For the text-containing cell, return its midpoint in [X, Y] coordinate format. 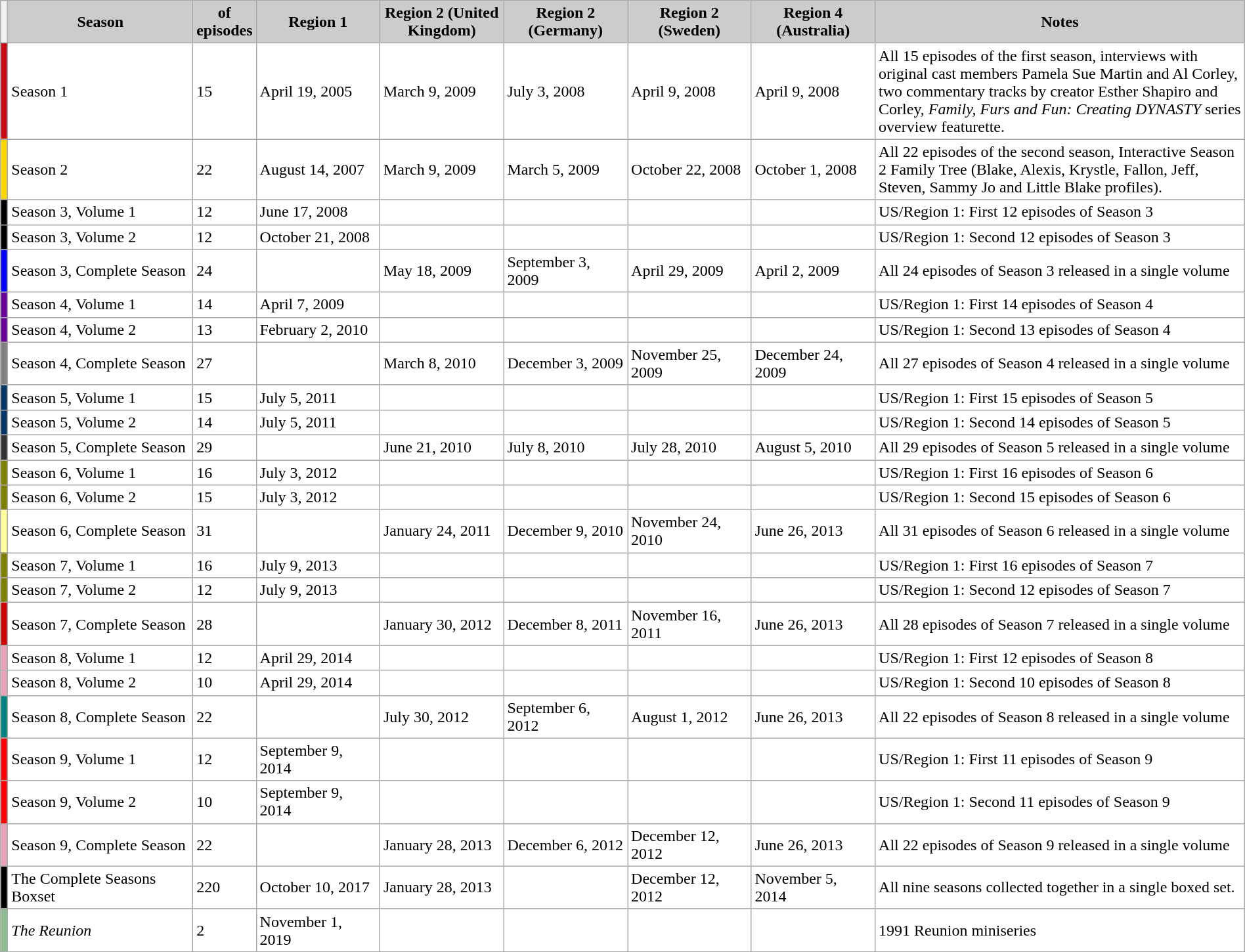
April 7, 2009 [318, 305]
October 1, 2008 [813, 169]
All 24 episodes of Season 3 released in a single volume [1060, 270]
All 22 episodes of Season 8 released in a single volume [1060, 717]
US/Region 1: Second 11 episodes of Season 9 [1060, 802]
September 6, 2012 [566, 717]
May 18, 2009 [441, 270]
Season 7, Volume 1 [100, 565]
Season 7, Volume 2 [100, 590]
US/Region 1: Second 13 episodes of Season 4 [1060, 330]
June 17, 2008 [318, 212]
Season 9, Volume 1 [100, 759]
November 24, 2010 [689, 532]
June 21, 2010 [441, 447]
November 25, 2009 [689, 364]
March 5, 2009 [566, 169]
Season 3, Complete Season [100, 270]
US/Region 1: Second 12 episodes of Season 7 [1060, 590]
November 16, 2011 [689, 624]
July 30, 2012 [441, 717]
Season 8, Complete Season [100, 717]
December 3, 2009 [566, 364]
Season 6, Volume 1 [100, 472]
Season 4, Volume 2 [100, 330]
US/Region 1: First 16 episodes of Season 6 [1060, 472]
August 1, 2012 [689, 717]
Season 1 [100, 91]
October 10, 2017 [318, 888]
Region 1 [318, 22]
Season 4, Volume 1 [100, 305]
October 22, 2008 [689, 169]
27 [225, 364]
28 [225, 624]
July 8, 2010 [566, 447]
Season 3, Volume 1 [100, 212]
Region 2 (Sweden) [689, 22]
February 2, 2010 [318, 330]
April 2, 2009 [813, 270]
2 [225, 930]
31 [225, 532]
1991 Reunion miniseries [1060, 930]
Notes [1060, 22]
August 14, 2007 [318, 169]
ofepisodes [225, 22]
Season 2 [100, 169]
Region 4 (Australia) [813, 22]
October 21, 2008 [318, 237]
The Reunion [100, 930]
Season 5, Volume 1 [100, 397]
Region 2 (Germany) [566, 22]
Season 9, Volume 2 [100, 802]
All 31 episodes of Season 6 released in a single volume [1060, 532]
April 29, 2009 [689, 270]
July 3, 2008 [566, 91]
December 24, 2009 [813, 364]
Season 8, Volume 2 [100, 683]
US/Region 1: First 16 episodes of Season 7 [1060, 565]
All 28 episodes of Season 7 released in a single volume [1060, 624]
13 [225, 330]
29 [225, 447]
December 6, 2012 [566, 844]
December 8, 2011 [566, 624]
Season 7, Complete Season [100, 624]
220 [225, 888]
US/Region 1: First 12 episodes of Season 3 [1060, 212]
US/Region 1: First 12 episodes of Season 8 [1060, 658]
All 27 episodes of Season 4 released in a single volume [1060, 364]
US/Region 1: First 11 episodes of Season 9 [1060, 759]
Season 4, Complete Season [100, 364]
US/Region 1: Second 14 episodes of Season 5 [1060, 422]
Region 2 (United Kingdom) [441, 22]
January 30, 2012 [441, 624]
Season 6, Volume 2 [100, 498]
Season 9, Complete Season [100, 844]
All 29 episodes of Season 5 released in a single volume [1060, 447]
Season 6, Complete Season [100, 532]
August 5, 2010 [813, 447]
April 19, 2005 [318, 91]
January 24, 2011 [441, 532]
The Complete Seasons Boxset [100, 888]
September 3, 2009 [566, 270]
All 22 episodes of Season 9 released in a single volume [1060, 844]
March 8, 2010 [441, 364]
Season 5, Volume 2 [100, 422]
Season 3, Volume 2 [100, 237]
Season 8, Volume 1 [100, 658]
Season 5, Complete Season [100, 447]
US/Region 1: Second 12 episodes of Season 3 [1060, 237]
US/Region 1: First 14 episodes of Season 4 [1060, 305]
November 5, 2014 [813, 888]
November 1, 2019 [318, 930]
July 28, 2010 [689, 447]
All nine seasons collected together in a single boxed set. [1060, 888]
24 [225, 270]
December 9, 2010 [566, 532]
US/Region 1: Second 15 episodes of Season 6 [1060, 498]
US/Region 1: Second 10 episodes of Season 8 [1060, 683]
US/Region 1: First 15 episodes of Season 5 [1060, 397]
Season [100, 22]
